Capture the cell that displays the provided text and extract its (x, y) central coordinate. 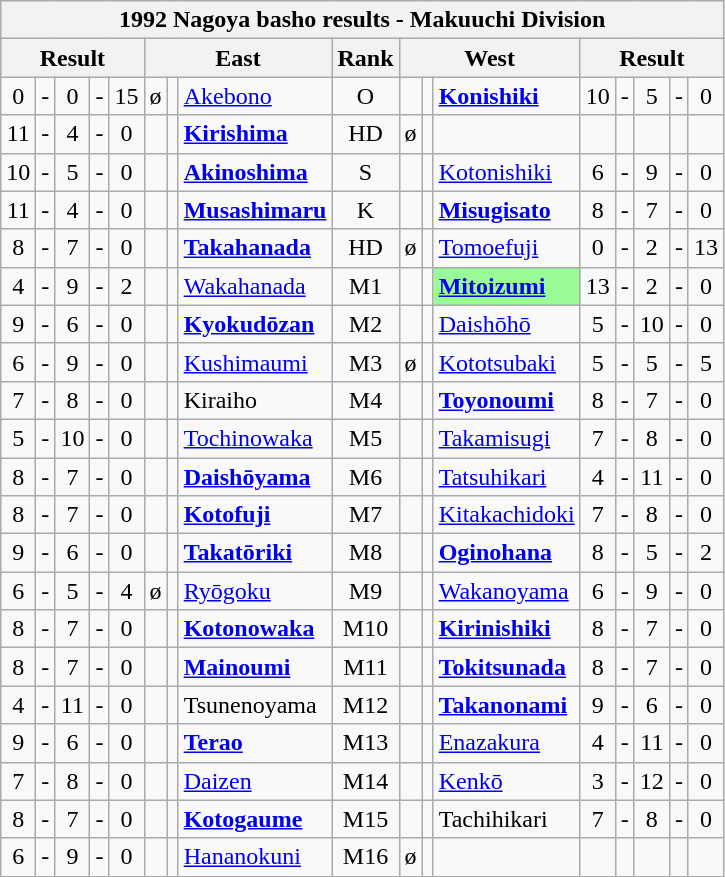
Toyonoumi (506, 400)
Terao (255, 743)
Wakanoyama (506, 591)
M8 (366, 553)
Tochinowaka (255, 438)
Rank (366, 58)
Tachihikari (506, 819)
M16 (366, 857)
Takatōriki (255, 553)
M1 (366, 286)
M6 (366, 477)
Konishiki (506, 96)
S (366, 172)
Kushimaumi (255, 362)
Takamisugi (506, 438)
Kiraiho (255, 400)
Kenkō (506, 781)
K (366, 210)
M14 (366, 781)
Mitoizumi (506, 286)
M4 (366, 400)
M2 (366, 324)
Wakahanada (255, 286)
M10 (366, 629)
Tokitsunada (506, 667)
Kotonishiki (506, 172)
Hananokuni (255, 857)
12 (652, 781)
Tsunenoyama (255, 705)
Kyokudōzan (255, 324)
M7 (366, 515)
Akebono (255, 96)
O (366, 96)
Kotogaume (255, 819)
M5 (366, 438)
Oginohana (506, 553)
Tatsuhikari (506, 477)
Kirishima (255, 134)
West (490, 58)
1992 Nagoya basho results - Makuuchi Division (362, 20)
Kotofuji (255, 515)
Musashimaru (255, 210)
Takanonami (506, 705)
Kototsubaki (506, 362)
15 (126, 96)
East (238, 58)
Daishōyama (255, 477)
Misugisato (506, 210)
Kitakachidoki (506, 515)
Daizen (255, 781)
M9 (366, 591)
M12 (366, 705)
Kotonowaka (255, 629)
Tomoefuji (506, 248)
Mainoumi (255, 667)
M15 (366, 819)
Akinoshima (255, 172)
M3 (366, 362)
Enazakura (506, 743)
M11 (366, 667)
Kirinishiki (506, 629)
M13 (366, 743)
Daishōhō (506, 324)
Ryōgoku (255, 591)
Takahanada (255, 248)
3 (598, 781)
